Detect which cell encompasses the target text, then output its (x, y) center coordinate. 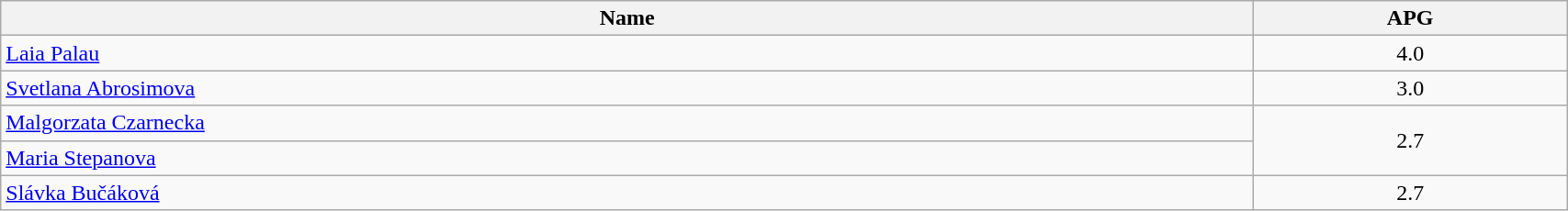
Maria Stepanova (627, 158)
3.0 (1411, 88)
Malgorzata Czarnecka (627, 123)
APG (1411, 18)
Name (627, 18)
Laia Palau (627, 53)
4.0 (1411, 53)
Slávka Bučáková (627, 193)
Svetlana Abrosimova (627, 88)
